Provide the [X, Y] coordinate of the cell's center where the given text is located.  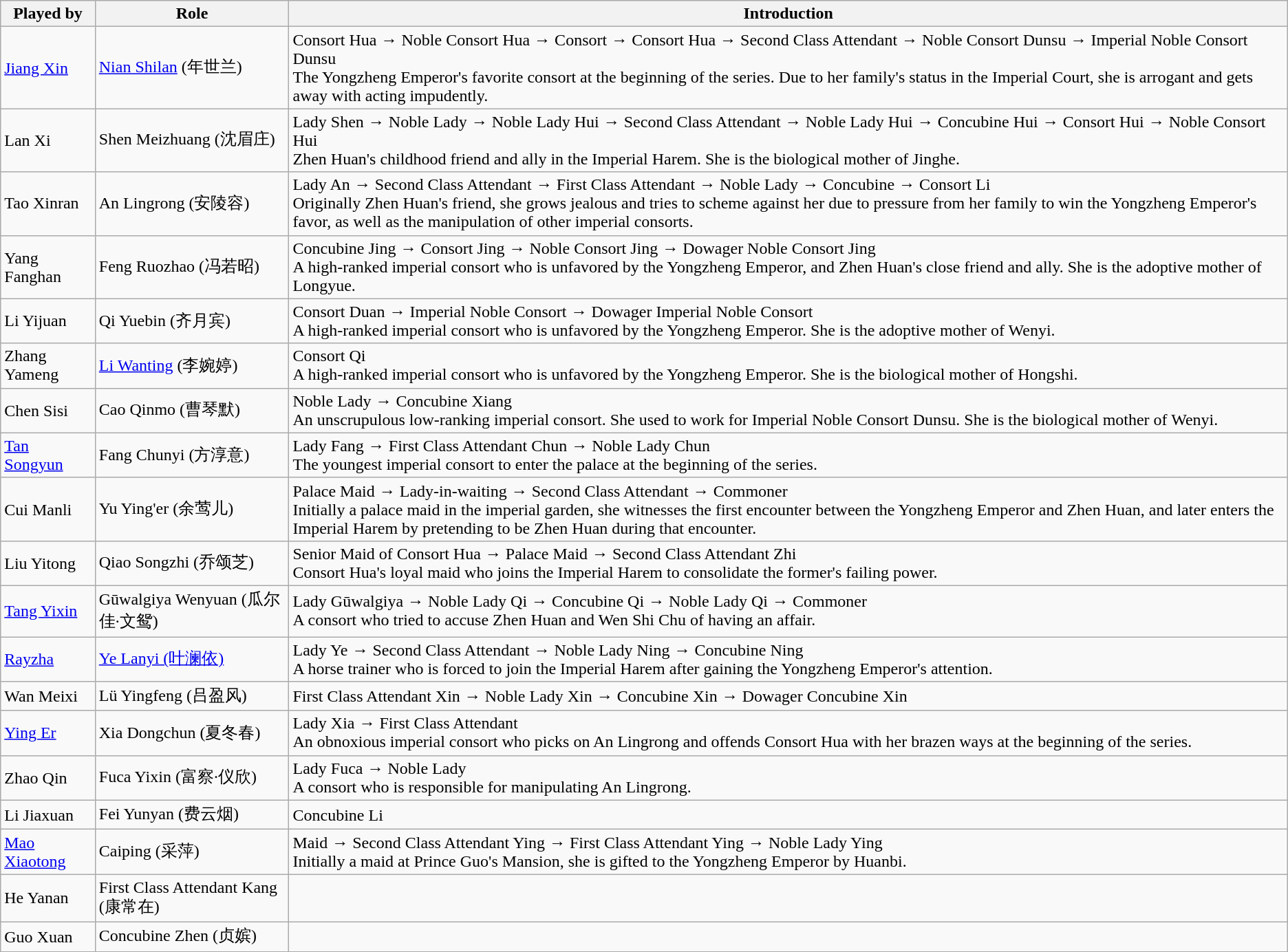
Zhao Qin [48, 777]
Guo Xuan [48, 937]
Yu Ying'er (余莺儿) [192, 509]
Li Yijuan [48, 321]
Concubine Li [788, 814]
Mao Xiaotong [48, 852]
Lü Yingfeng (吕盈风) [192, 696]
Fang Chunyi (方淳意) [192, 455]
Nian Shilan (年世兰) [192, 67]
First Class Attendant Xin → Noble Lady Xin → Concubine Xin → Dowager Concubine Xin [788, 696]
Liu Yitong [48, 563]
Lady Fang → First Class Attendant Chun → Noble Lady ChunThe youngest imperial consort to enter the palace at the beginning of the series. [788, 455]
Role [192, 14]
Ye Lanyi (叶澜依) [192, 659]
Ying Er [48, 733]
Fuca Yixin (富察·仪欣) [192, 777]
Qi Yuebin (齐月宾) [192, 321]
Cao Qinmo (曹琴默) [192, 410]
He Yanan [48, 898]
Lady Gūwalgiya → Noble Lady Qi → Concubine Qi → Noble Lady Qi → CommonerA consort who tried to accuse Zhen Huan and Wen Shi Chu of having an affair. [788, 611]
First Class Attendant Kang (康常在) [192, 898]
Fei Yunyan (费云烟) [192, 814]
Rayzha [48, 659]
Xia Dongchun (夏冬春) [192, 733]
Qiao Songzhi (乔颂芝) [192, 563]
Gūwalgiya Wenyuan (瓜尔佳·文鸳) [192, 611]
Shen Meizhuang (沈眉庄) [192, 140]
Caiping (采萍) [192, 852]
Tang Yixin [48, 611]
Tan Songyun [48, 455]
Concubine Zhen (贞嫔) [192, 937]
Li Wanting (李婉婷) [192, 366]
Wan Meixi [48, 696]
An Lingrong (安陵容) [192, 204]
Yang Fanghan [48, 267]
Lan Xi [48, 140]
Consort QiA high-ranked imperial consort who is unfavored by the Yongzheng Emperor. She is the biological mother of Hongshi. [788, 366]
Li Jiaxuan [48, 814]
Played by [48, 14]
Jiang Xin [48, 67]
Cui Manli [48, 509]
Feng Ruozhao (冯若昭) [192, 267]
Introduction [788, 14]
Chen Sisi [48, 410]
Tao Xinran [48, 204]
Lady Fuca → Noble LadyA consort who is responsible for manipulating An Lingrong. [788, 777]
Zhang Yameng [48, 366]
